From the cell containing the given text, extract its center point as (X, Y) coordinate. 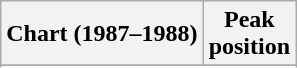
Peakposition (249, 34)
Chart (1987–1988) (102, 34)
